Search for the cell housing the specified text and yield its [X, Y] center coordinate. 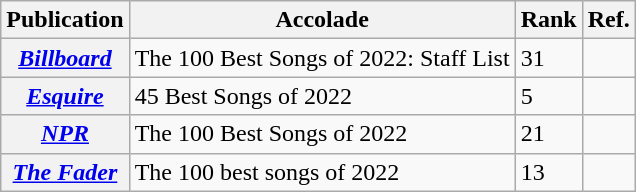
31 [548, 58]
The Fader [65, 172]
21 [548, 134]
Billboard [65, 58]
The 100 best songs of 2022 [322, 172]
The 100 Best Songs of 2022: Staff List [322, 58]
The 100 Best Songs of 2022 [322, 134]
NPR [65, 134]
45 Best Songs of 2022 [322, 96]
Rank [548, 20]
Ref. [608, 20]
Accolade [322, 20]
Publication [65, 20]
5 [548, 96]
13 [548, 172]
Esquire [65, 96]
